Detect which cell encompasses the target text, then output its [x, y] center coordinate. 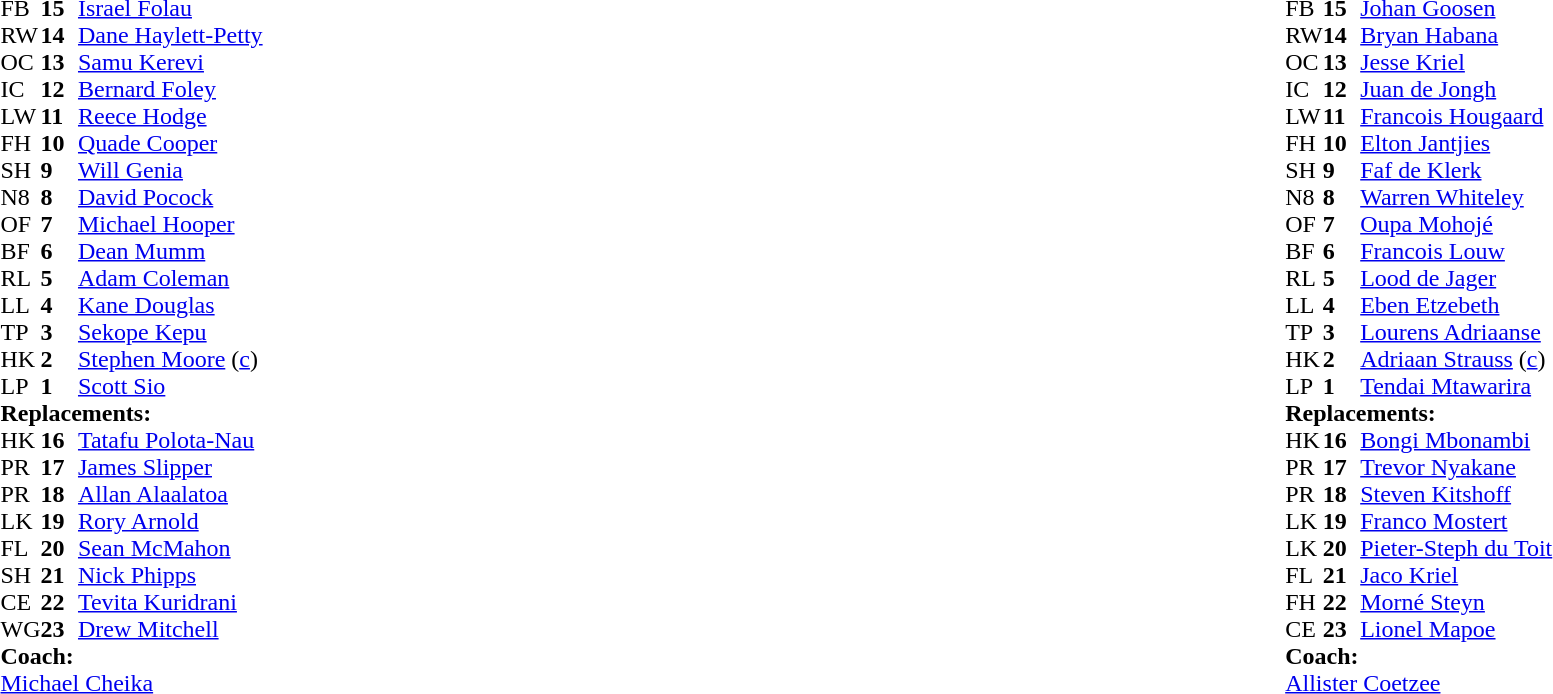
Stephen Moore (c) [170, 360]
Will Genia [170, 170]
Warren Whiteley [1456, 198]
Lood de Jager [1456, 278]
Oupa Mohojé [1456, 224]
Francois Louw [1456, 252]
Dane Haylett-Petty [170, 36]
Franco Mostert [1456, 522]
Scott Sio [170, 386]
Eben Etzebeth [1456, 306]
Elton Jantjies [1456, 144]
Faf de Klerk [1456, 170]
Sekope Kepu [170, 332]
Francois Hougaard [1456, 116]
Quade Cooper [170, 144]
Bryan Habana [1456, 36]
Trevor Nyakane [1456, 468]
Tatafu Polota-Nau [170, 440]
Drew Mitchell [170, 630]
Sean McMahon [170, 548]
Kane Douglas [170, 306]
Michael Hooper [170, 224]
Allan Alaalatoa [170, 494]
Adam Coleman [170, 278]
Morné Steyn [1456, 602]
WG [20, 630]
Jaco Kriel [1456, 576]
Jesse Kriel [1456, 62]
Samu Kerevi [170, 62]
Lourens Adriaanse [1456, 332]
Dean Mumm [170, 252]
Tendai Mtawarira [1456, 386]
Pieter-Steph du Toit [1456, 548]
Rory Arnold [170, 522]
Bernard Foley [170, 90]
Reece Hodge [170, 116]
Nick Phipps [170, 576]
David Pocock [170, 198]
Tevita Kuridrani [170, 602]
Adriaan Strauss (c) [1456, 360]
Juan de Jongh [1456, 90]
James Slipper [170, 468]
Bongi Mbonambi [1456, 440]
Lionel Mapoe [1456, 630]
Steven Kitshoff [1456, 494]
